From the cell containing the given text, extract its center point as [x, y] coordinate. 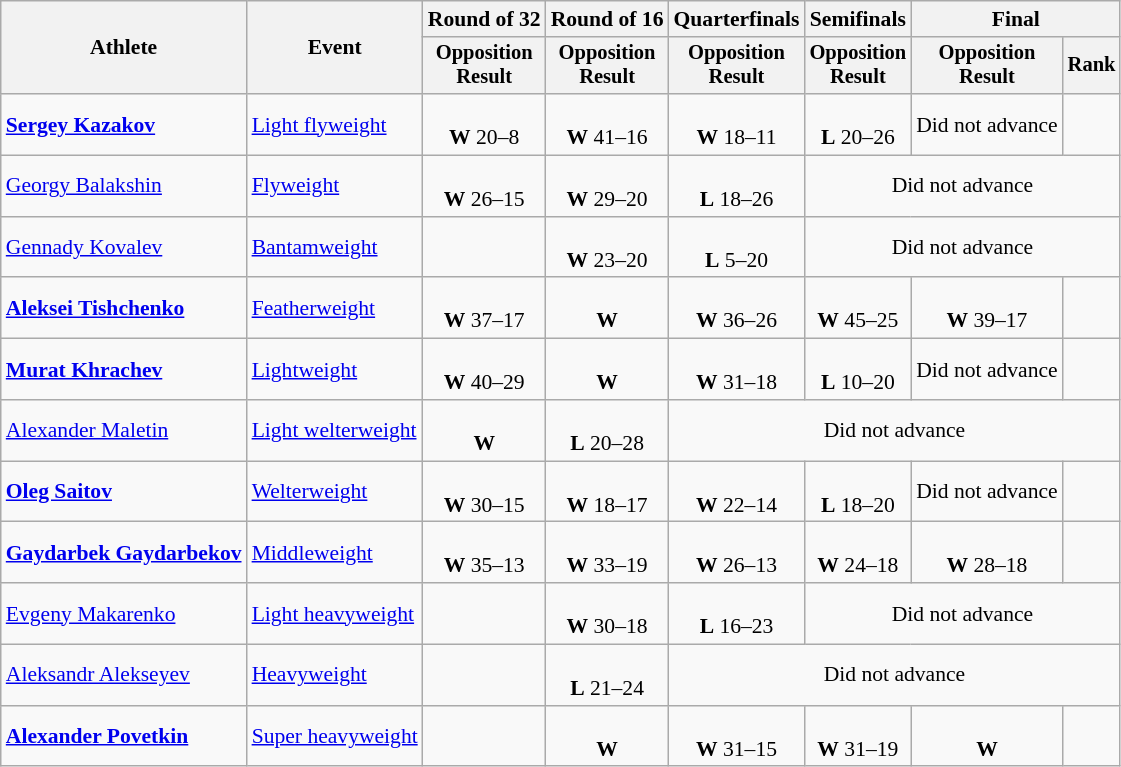
W 31–18 [737, 370]
Bantamweight [335, 248]
Light welterweight [335, 430]
W 35–13 [484, 552]
Final [1016, 19]
L 16–23 [737, 614]
W 23–20 [608, 248]
Event [335, 48]
Oleg Saitov [124, 492]
Heavyweight [335, 676]
Aleksei Tishchenko [124, 308]
Featherweight [335, 308]
W 31–19 [858, 736]
Light flyweight [335, 124]
L 21–24 [608, 676]
Super heavyweight [335, 736]
W 26–15 [484, 186]
W 30–15 [484, 492]
L 18–26 [737, 186]
W 18–17 [608, 492]
Georgy Balakshin [124, 186]
W 26–13 [737, 552]
W 36–26 [737, 308]
Welterweight [335, 492]
Alexander Maletin [124, 430]
Athlete [124, 48]
W 24–18 [858, 552]
Aleksandr Alekseyev [124, 676]
W 40–29 [484, 370]
W 37–17 [484, 308]
L 10–20 [858, 370]
W 30–18 [608, 614]
W 28–18 [987, 552]
Round of 32 [484, 19]
Quarterfinals [737, 19]
Round of 16 [608, 19]
Alexander Povetkin [124, 736]
Sergey Kazakov [124, 124]
W 33–19 [608, 552]
W 41–16 [608, 124]
L 20–26 [858, 124]
W 22–14 [737, 492]
Gaydarbek Gaydarbekov [124, 552]
W 39–17 [987, 308]
L 20–28 [608, 430]
Middleweight [335, 552]
L 18–20 [858, 492]
L 5–20 [737, 248]
Gennady Kovalev [124, 248]
W 20–8 [484, 124]
W 31–15 [737, 736]
Lightweight [335, 370]
Semifinals [858, 19]
Murat Khrachev [124, 370]
W 18–11 [737, 124]
Flyweight [335, 186]
Light heavyweight [335, 614]
W 29–20 [608, 186]
Evgeny Makarenko [124, 614]
Rank [1092, 66]
W 45–25 [858, 308]
